Determine the (x, y) coordinate at the center of the cell enclosing the given text.  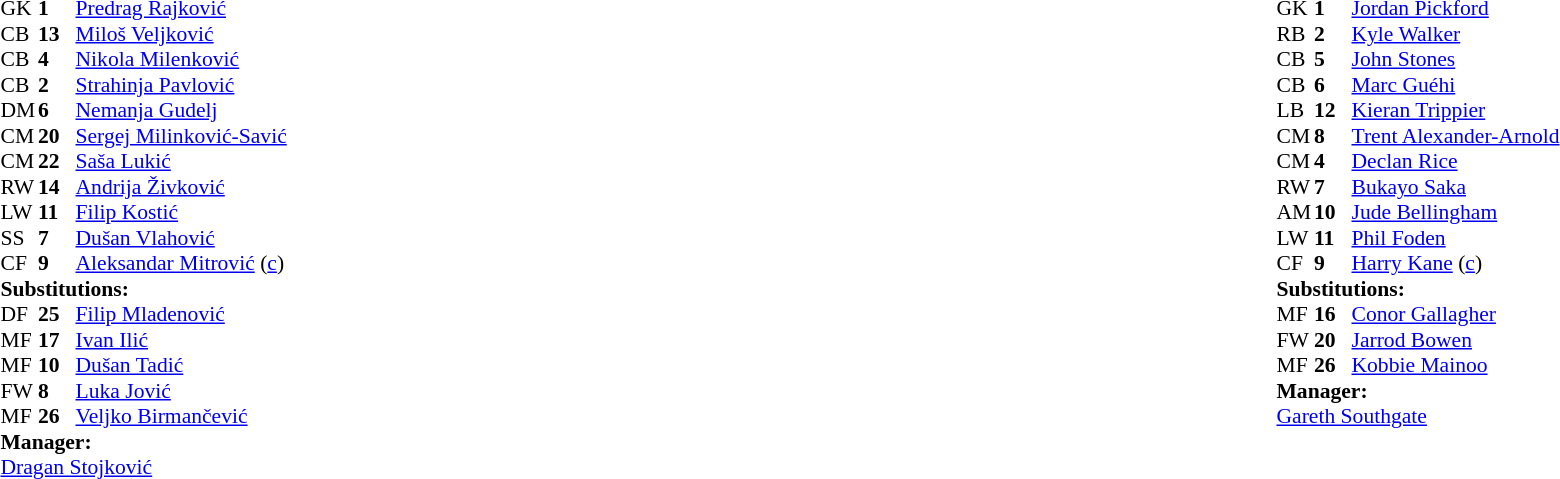
Trent Alexander-Arnold (1455, 136)
12 (1333, 111)
Nikola Milenković (182, 59)
5 (1333, 59)
Filip Kostić (182, 213)
Nemanja Gudelj (182, 111)
Luka Jović (182, 391)
RB (1295, 34)
Andrija Živković (182, 187)
17 (57, 340)
AM (1295, 213)
Phil Foden (1455, 238)
Miloš Veljković (182, 34)
13 (57, 34)
Strahinja Pavlović (182, 85)
Declan Rice (1455, 161)
John Stones (1455, 59)
16 (1333, 315)
25 (57, 315)
Dušan Tadić (182, 365)
SS (19, 238)
Jude Bellingham (1455, 213)
Kieran Trippier (1455, 111)
Conor Gallagher (1455, 315)
Bukayo Saka (1455, 187)
Harry Kane (c) (1455, 263)
Veljko Birmančević (182, 417)
Gareth Southgate (1418, 417)
Jarrod Bowen (1455, 340)
14 (57, 187)
Dušan Vlahović (182, 238)
DF (19, 315)
DM (19, 111)
22 (57, 161)
Saša Lukić (182, 161)
LB (1295, 111)
Kobbie Mainoo (1455, 365)
Ivan Ilić (182, 340)
Marc Guéhi (1455, 85)
Sergej Milinković-Savić (182, 136)
Aleksandar Mitrović (c) (182, 263)
Kyle Walker (1455, 34)
Filip Mladenović (182, 315)
